Output the [X, Y] coordinate of the center of the cell containing the given text.  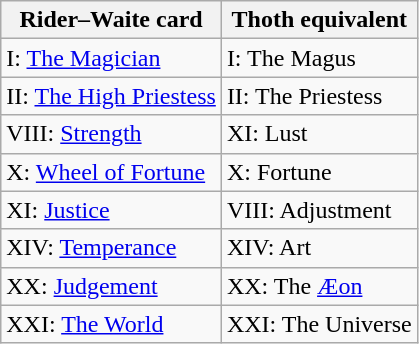
VIII: Strength [112, 134]
XI: Lust [319, 134]
XI: Justice [112, 210]
Rider–Waite card [112, 20]
VIII: Adjustment [319, 210]
XX: Judgement [112, 286]
XXI: The Universe [319, 324]
XX: The Æon [319, 286]
II: The High Priestess [112, 96]
XXI: The World [112, 324]
X: Fortune [319, 172]
XIV: Temperance [112, 248]
X: Wheel of Fortune [112, 172]
I: The Magus [319, 58]
I: The Magician [112, 58]
Thoth equivalent [319, 20]
XIV: Art [319, 248]
II: The Priestess [319, 96]
